Locate the cell with the specified text and output its [X, Y] center coordinate. 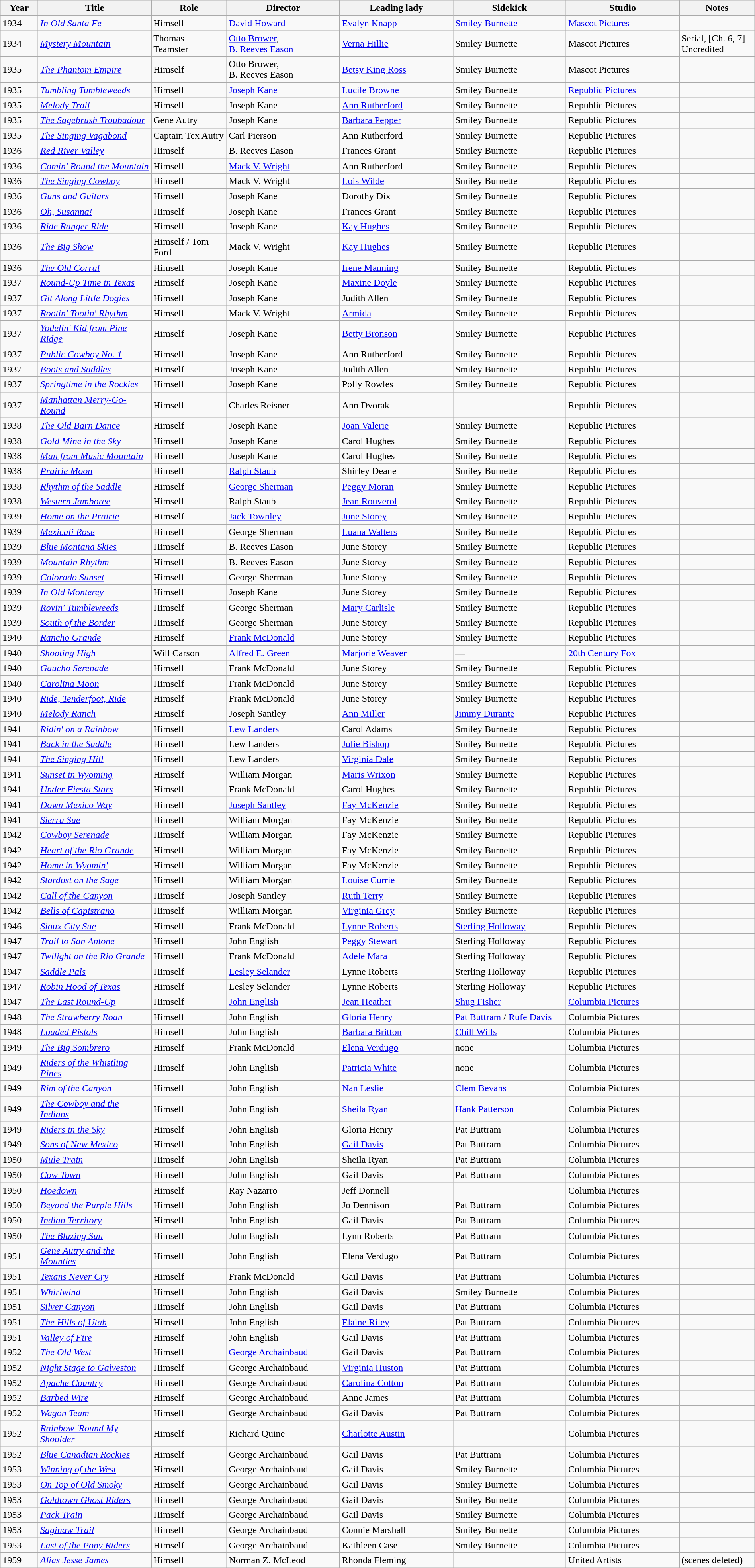
Call of the Canyon [94, 896]
Rim of the Canyon [94, 1088]
Jean Rouverol [396, 502]
Apache Country [94, 1383]
Polly Rowles [396, 384]
Nan Leslie [396, 1088]
20th Century Fox [623, 653]
Melody Trail [94, 105]
David Howard [283, 23]
Git Along Little Dogies [94, 298]
Comin' Round the Mountain [94, 166]
Barbara Pepper [396, 120]
Night Stage to Galveston [94, 1368]
Beyond the Purple Hills [94, 1205]
Jeff Donnell [396, 1190]
Saddle Pals [94, 972]
Jo Dennison [396, 1205]
Gold Mine in the Sky [94, 441]
— [509, 653]
Lynn Roberts [396, 1235]
Hank Patterson [509, 1109]
Pat Buttram / Rufe Davis [509, 1017]
In Old Santa Fe [94, 23]
Captain Tex Autry [189, 135]
Ride Ranger Ride [94, 227]
Valley of Fire [94, 1337]
Adele Mara [396, 956]
Will Carson [189, 653]
Ridin' on a Rainbow [94, 729]
The Singing Hill [94, 759]
Maxine Doyle [396, 283]
The Phantom Empire [94, 69]
Guns and Guitars [94, 196]
Chill Wills [509, 1032]
Maris Wrixon [396, 774]
Twilight on the Rio Grande [94, 956]
The Last Round-Up [94, 1002]
Colorado Sunset [94, 577]
The Singing Vagabond [94, 135]
Carl Pierson [283, 135]
Mountain Rhythm [94, 562]
Trail to San Antone [94, 941]
Home on the Prairie [94, 517]
Norman Z. McLeod [283, 1560]
Sierra Sue [94, 820]
Lois Wilde [396, 181]
Indian Territory [94, 1220]
Shirley Deane [396, 471]
Saginaw Trail [94, 1530]
Virginia Huston [396, 1368]
Richard Quine [283, 1433]
Elaine Riley [396, 1322]
Tumbling Tumbleweeds [94, 90]
Cowboy Serenade [94, 835]
Armida [396, 313]
Rhythm of the Saddle [94, 486]
Marjorie Weaver [396, 653]
The Old West [94, 1352]
Blue Canadian Rockies [94, 1454]
Pack Train [94, 1515]
The Cowboy and the Indians [94, 1109]
Verna Hillie [396, 44]
Down Mexico Way [94, 805]
Oh, Susanna! [94, 212]
Irene Manning [396, 268]
Robin Hood of Texas [94, 987]
In Old Monterey [94, 592]
Ann Dvorak [396, 405]
Rootin' Tootin' Rhythm [94, 313]
Mystery Mountain [94, 44]
Back in the Saddle [94, 744]
Betty Bronson [396, 334]
Last of the Pony Riders [94, 1545]
Studio [623, 8]
Luana Walters [396, 532]
Year [19, 8]
Home in Wyomin' [94, 865]
Rovin' Tumbleweeds [94, 608]
Peggy Moran [396, 486]
Round-Up Time in Texas [94, 283]
The Strawberry Roan [94, 1017]
(scenes deleted) [717, 1560]
Title [94, 8]
Jack Townley [283, 517]
Sioux City Sue [94, 926]
Role [189, 8]
Director [283, 8]
Riders of the Whistling Pines [94, 1068]
Carolina Moon [94, 683]
1959 [19, 1560]
Carolina Cotton [396, 1383]
Melody Ranch [94, 713]
The Blazing Sun [94, 1235]
Hoedown [94, 1190]
The Old Barn Dance [94, 425]
Heart of the Rio Grande [94, 850]
Goldtown Ghost Riders [94, 1500]
Red River Valley [94, 151]
United Artists [623, 1560]
Virginia Dale [396, 759]
On Top of Old Smoky [94, 1484]
Louise Currie [396, 880]
Ride, Tenderfoot, Ride [94, 698]
Lucile Browne [396, 90]
Prairie Moon [94, 471]
Dorothy Dix [396, 196]
Connie Marshall [396, 1530]
Shooting High [94, 653]
Whirlwind [94, 1292]
Texans Never Cry [94, 1277]
Serial, [Ch. 6, 7] Uncredited [717, 44]
Western Jamboree [94, 502]
Barbara Britton [396, 1032]
Mary Carlisle [396, 608]
Sons of New Mexico [94, 1145]
Charles Reisner [283, 405]
Alias Jesse James [94, 1560]
The Sagebrush Troubadour [94, 120]
Sidekick [509, 8]
Himself / Tom Ford [189, 247]
Mule Train [94, 1160]
Boots and Saddles [94, 369]
South of the Border [94, 623]
Wagon Team [94, 1413]
Rancho Grande [94, 638]
Charlotte Austin [396, 1433]
Public Cowboy No. 1 [94, 354]
Springtime in the Rockies [94, 384]
Blue Montana Skies [94, 547]
Mexicali Rose [94, 532]
Betsy King Ross [396, 69]
Clem Bevans [509, 1088]
Stardust on the Sage [94, 880]
The Old Corral [94, 268]
Joan Valerie [396, 425]
Virginia Grey [396, 911]
Riders in the Sky [94, 1129]
Julie Bishop [396, 744]
Man from Music Mountain [94, 456]
Cow Town [94, 1175]
1946 [19, 926]
Silver Canyon [94, 1307]
Manhattan Merry-Go-Round [94, 405]
Evalyn Knapp [396, 23]
Alfred E. Green [283, 653]
The Big Sombrero [94, 1047]
Jimmy Durante [509, 713]
Sunset in Wyoming [94, 774]
Gene Autry [189, 120]
Leading lady [396, 8]
Gaucho Serenade [94, 668]
Rhonda Fleming [396, 1560]
Rainbow 'Round My Shoulder [94, 1433]
Winning of the West [94, 1469]
Loaded Pistols [94, 1032]
Shug Fisher [509, 1002]
Thomas - Teamster [189, 44]
Bells of Capistrano [94, 911]
The Big Show [94, 247]
Peggy Stewart [396, 941]
Carol Adams [396, 729]
Barbed Wire [94, 1398]
The Hills of Utah [94, 1322]
Jean Heather [396, 1002]
Ruth Terry [396, 896]
Kathleen Case [396, 1545]
Under Fiesta Stars [94, 790]
Notes [717, 8]
Anne James [396, 1398]
Yodelin' Kid from Pine Ridge [94, 334]
Ray Nazarro [283, 1190]
Patricia White [396, 1068]
Ann Miller [396, 713]
Gene Autry and the Mounties [94, 1256]
The Singing Cowboy [94, 181]
